Return the [x, y] coordinate for the center point of the cell that contains the specified text.  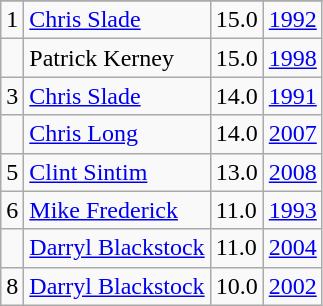
5 [12, 172]
2004 [292, 248]
1993 [292, 210]
1998 [292, 58]
2002 [292, 286]
6 [12, 210]
2007 [292, 134]
2008 [292, 172]
10.0 [236, 286]
Mike Frederick [117, 210]
Patrick Kerney [117, 58]
Chris Long [117, 134]
1991 [292, 96]
8 [12, 286]
Clint Sintim [117, 172]
3 [12, 96]
1 [12, 20]
13.0 [236, 172]
1992 [292, 20]
